Search for the cell housing the specified text and yield its [x, y] center coordinate. 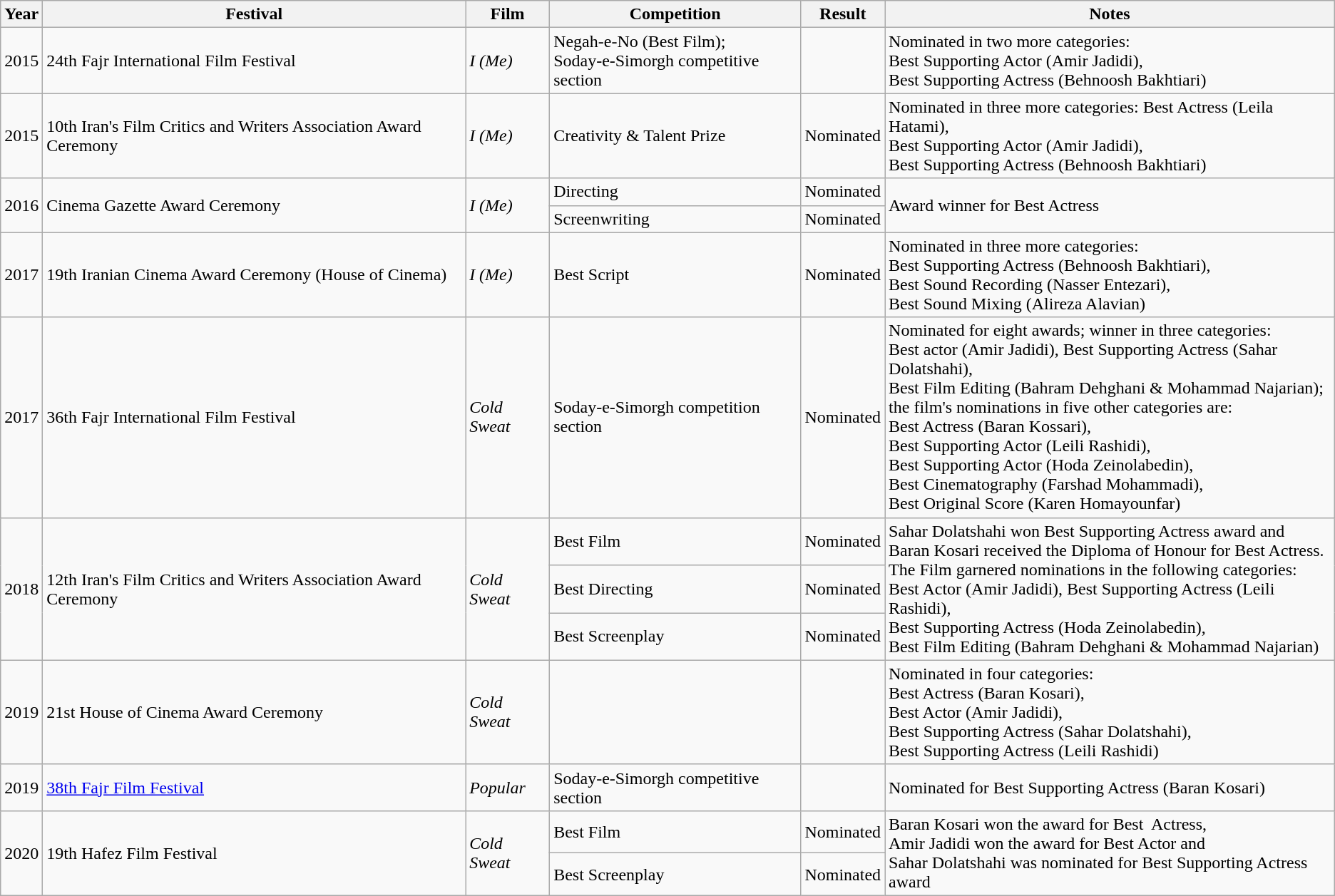
Film [508, 14]
Screenwriting [675, 219]
Soday-e-Simorgh competitive section [675, 787]
2020 [21, 853]
Nominated for Best Supporting Actress (Baran Kosari) [1110, 787]
Nominated in two more categories:Best Supporting Actor (Amir Jadidi),Best Supporting Actress (Behnoosh Bakhtiari) [1110, 61]
38th Fajr Film Festival [254, 787]
Result [843, 14]
Best Directing [675, 589]
21st House of Cinema Award Ceremony [254, 712]
Negah-e-No (Best Film);Soday-e-Simorgh competitive section [675, 61]
2018 [21, 589]
24th Fajr International Film Festival [254, 61]
Nominated in three more categories: Best Actress (Leila Hatami),Best Supporting Actor (Amir Jadidi),Best Supporting Actress (Behnoosh Bakhtiari) [1110, 135]
Award winner for Best Actress [1110, 205]
Cinema Gazette Award Ceremony [254, 205]
36th Fajr International Film Festival [254, 418]
Year [21, 14]
Directing [675, 192]
Festival [254, 14]
Popular [508, 787]
Creativity & Talent Prize [675, 135]
2016 [21, 205]
Competition [675, 14]
10th Iran's Film Critics and Writers Association Award Ceremony [254, 135]
Soday-e-Simorgh competition section [675, 418]
19th Iranian Cinema Award Ceremony (House of Cinema) [254, 275]
Best Script [675, 275]
19th Hafez Film Festival [254, 853]
12th Iran's Film Critics and Writers Association Award Ceremony [254, 589]
Notes [1110, 14]
